From the cell containing the given text, extract its center point as (x, y) coordinate. 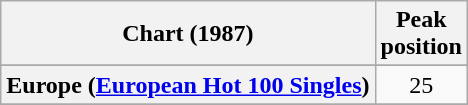
Peakposition (421, 34)
Europe (European Hot 100 Singles) (188, 85)
Chart (1987) (188, 34)
25 (421, 85)
